Extract the [X, Y] coordinate from the center of the cell holding the provided text.  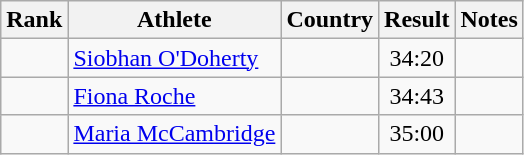
Country [330, 20]
34:20 [417, 58]
Maria McCambridge [174, 134]
Fiona Roche [174, 96]
Notes [489, 20]
35:00 [417, 134]
Athlete [174, 20]
Result [417, 20]
Rank [34, 20]
34:43 [417, 96]
Siobhan O'Doherty [174, 58]
